From the cell containing the given text, extract its center point as (X, Y) coordinate. 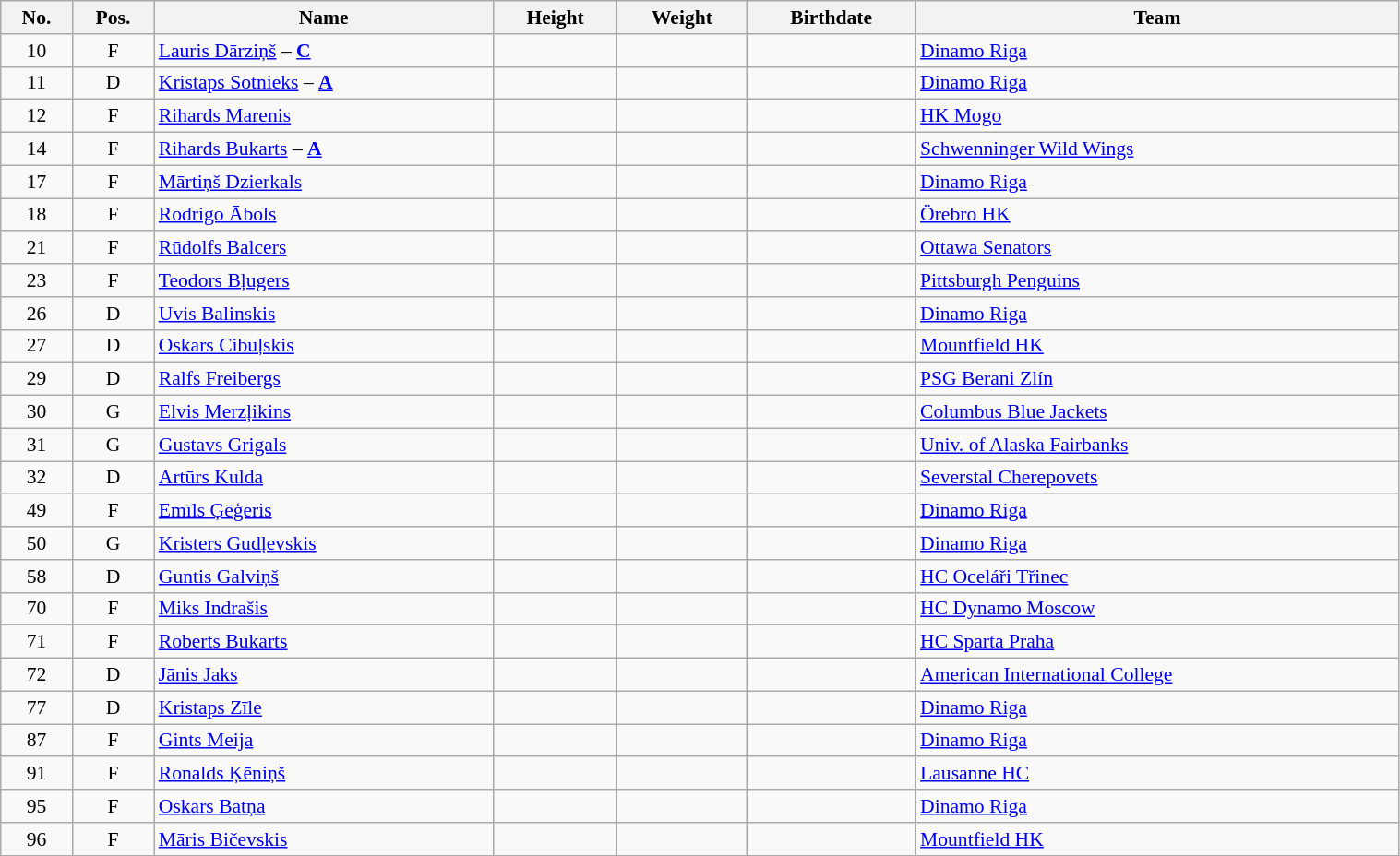
Lausanne HC (1157, 774)
Columbus Blue Jackets (1157, 412)
HC Sparta Praha (1157, 642)
Uvis Balinskis (324, 314)
11 (37, 83)
American International College (1157, 675)
No. (37, 18)
Roberts Bukarts (324, 642)
Ralfs Freibergs (324, 379)
Pittsburgh Penguins (1157, 280)
14 (37, 149)
Pos. (113, 18)
12 (37, 116)
27 (37, 346)
Lauris Dārziņš – C (324, 51)
HC Oceláři Třinec (1157, 577)
77 (37, 707)
HC Dynamo Moscow (1157, 609)
Miks Indrašis (324, 609)
23 (37, 280)
Jānis Jaks (324, 675)
Rodrigo Ābols (324, 215)
Oskars Cibuļskis (324, 346)
Rihards Marenis (324, 116)
95 (37, 806)
Weight (683, 18)
HK Mogo (1157, 116)
Rihards Bukarts – A (324, 149)
72 (37, 675)
Ottawa Senators (1157, 248)
18 (37, 215)
Māris Bičevskis (324, 839)
32 (37, 478)
Örebro HK (1157, 215)
Height (556, 18)
10 (37, 51)
26 (37, 314)
Univ. of Alaska Fairbanks (1157, 445)
50 (37, 543)
Name (324, 18)
Teodors Bļugers (324, 280)
58 (37, 577)
30 (37, 412)
96 (37, 839)
Severstal Cherepovets (1157, 478)
Kristaps Sotnieks – A (324, 83)
Ronalds Ķēniņš (324, 774)
21 (37, 248)
Oskars Batņa (324, 806)
PSG Berani Zlín (1157, 379)
Guntis Galviņš (324, 577)
71 (37, 642)
Kristaps Zīle (324, 707)
87 (37, 741)
Gustavs Grigals (324, 445)
Elvis Merzļikins (324, 412)
70 (37, 609)
Artūrs Kulda (324, 478)
Mārtiņš Dzierkals (324, 182)
91 (37, 774)
Gints Meija (324, 741)
49 (37, 511)
Birthdate (831, 18)
17 (37, 182)
Team (1157, 18)
Emīls Ģēģeris (324, 511)
31 (37, 445)
Kristers Gudļevskis (324, 543)
Rūdolfs Balcers (324, 248)
29 (37, 379)
Schwenninger Wild Wings (1157, 149)
